Extract the [x, y] coordinate from the center of the cell holding the provided text.  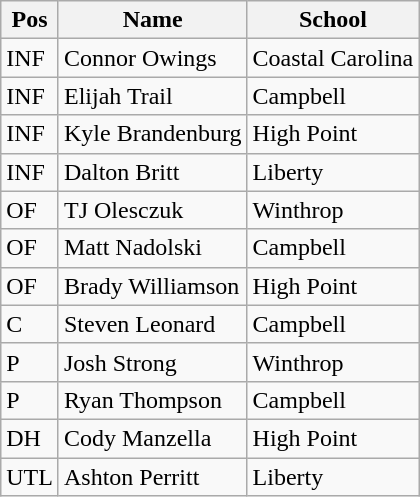
Dalton Britt [152, 172]
School [333, 20]
Pos [30, 20]
Josh Strong [152, 362]
Cody Manzella [152, 438]
Kyle Brandenburg [152, 134]
UTL [30, 477]
C [30, 324]
TJ Olesczuk [152, 210]
Name [152, 20]
Ryan Thompson [152, 400]
Connor Owings [152, 58]
Elijah Trail [152, 96]
Ashton Perritt [152, 477]
Coastal Carolina [333, 58]
Matt Nadolski [152, 248]
Steven Leonard [152, 324]
Brady Williamson [152, 286]
DH [30, 438]
